Return the [X, Y] coordinate for the center point of the cell that contains the specified text.  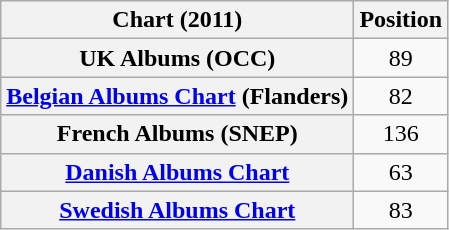
89 [401, 58]
82 [401, 96]
Danish Albums Chart [178, 172]
Position [401, 20]
63 [401, 172]
136 [401, 134]
Swedish Albums Chart [178, 210]
UK Albums (OCC) [178, 58]
83 [401, 210]
Chart (2011) [178, 20]
French Albums (SNEP) [178, 134]
Belgian Albums Chart (Flanders) [178, 96]
